From the cell containing the given text, extract its center point as [x, y] coordinate. 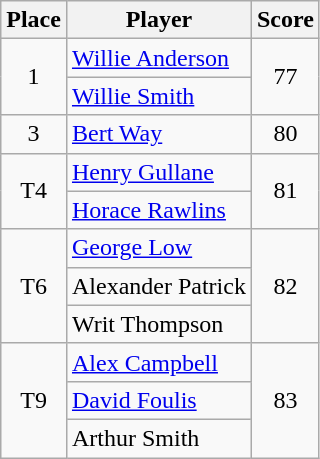
Alexander Patrick [158, 286]
David Foulis [158, 400]
1 [34, 77]
81 [285, 191]
3 [34, 134]
77 [285, 77]
George Low [158, 248]
Willie Anderson [158, 58]
Place [34, 20]
82 [285, 286]
Player [158, 20]
Writ Thompson [158, 324]
Henry Gullane [158, 172]
T6 [34, 286]
Alex Campbell [158, 362]
Arthur Smith [158, 438]
Horace Rawlins [158, 210]
80 [285, 134]
83 [285, 400]
T4 [34, 191]
T9 [34, 400]
Willie Smith [158, 96]
Bert Way [158, 134]
Score [285, 20]
